Identify which cell holds the provided text, then report its [X, Y] central coordinate. 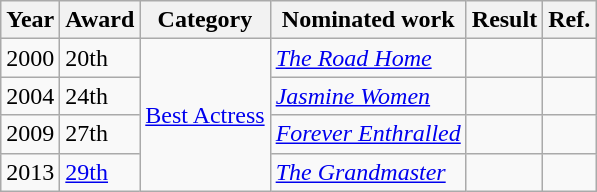
2013 [30, 172]
The Grandmaster [368, 172]
The Road Home [368, 58]
24th [100, 96]
Year [30, 20]
Best Actress [205, 115]
Nominated work [368, 20]
Category [205, 20]
20th [100, 58]
2000 [30, 58]
2009 [30, 134]
29th [100, 172]
Jasmine Women [368, 96]
2004 [30, 96]
Forever Enthralled [368, 134]
Ref. [570, 20]
Award [100, 20]
27th [100, 134]
Result [504, 20]
